Capture the cell that displays the provided text and extract its [x, y] central coordinate. 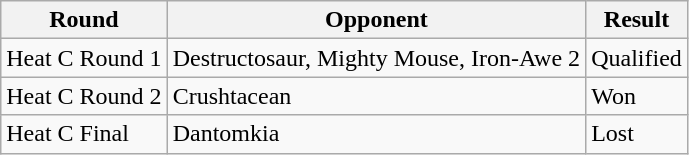
Heat C Final [84, 134]
Heat C Round 1 [84, 58]
Won [637, 96]
Lost [637, 134]
Opponent [376, 20]
Dantomkia [376, 134]
Heat C Round 2 [84, 96]
Round [84, 20]
Destructosaur, Mighty Mouse, Iron-Awe 2 [376, 58]
Result [637, 20]
Crushtacean [376, 96]
Qualified [637, 58]
